Locate the cell with the specified text and output its [X, Y] center coordinate. 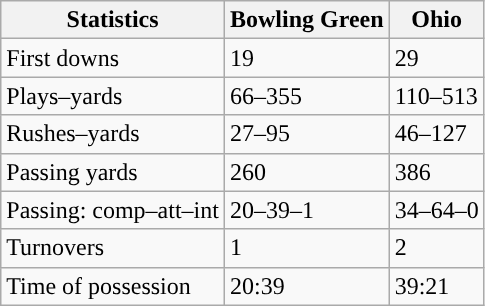
46–127 [436, 134]
19 [306, 58]
66–355 [306, 96]
20:39 [306, 286]
20–39–1 [306, 210]
First downs [113, 58]
260 [306, 172]
386 [436, 172]
Turnovers [113, 248]
29 [436, 58]
Plays–yards [113, 96]
27–95 [306, 134]
1 [306, 248]
Passing: comp–att–int [113, 210]
Statistics [113, 20]
39:21 [436, 286]
2 [436, 248]
Time of possession [113, 286]
110–513 [436, 96]
Ohio [436, 20]
Passing yards [113, 172]
Bowling Green [306, 20]
Rushes–yards [113, 134]
34–64–0 [436, 210]
